Return the (x, y) coordinate for the center point of the cell that contains the specified text.  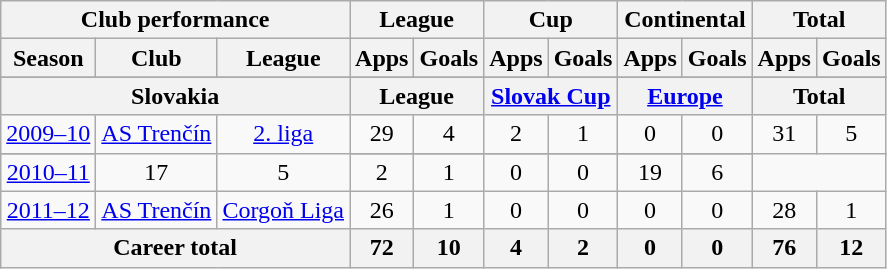
12 (851, 248)
31 (784, 134)
Europe (685, 96)
29 (382, 134)
Career total (176, 248)
Slovak Cup (551, 96)
19 (650, 172)
2011–12 (48, 210)
28 (784, 210)
76 (784, 248)
2010–11 (48, 172)
17 (156, 172)
2009–10 (48, 134)
72 (382, 248)
Cup (551, 20)
Club performance (176, 20)
Season (48, 58)
Corgoň Liga (284, 210)
6 (717, 172)
Continental (685, 20)
2. liga (284, 134)
Club (156, 58)
10 (449, 248)
26 (382, 210)
Slovakia (176, 96)
